Output the (x, y) coordinate of the center of the cell containing the given text.  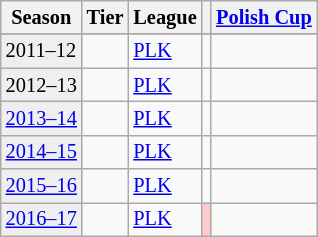
2013–14 (42, 118)
2016–17 (42, 219)
Tier (106, 17)
2014–15 (42, 152)
2011–12 (42, 51)
2015–16 (42, 186)
Polish Cup (264, 17)
League (164, 17)
Season (42, 17)
2012–13 (42, 85)
